Find where the given text appears and provide that cell's center as [x, y] coordinate. 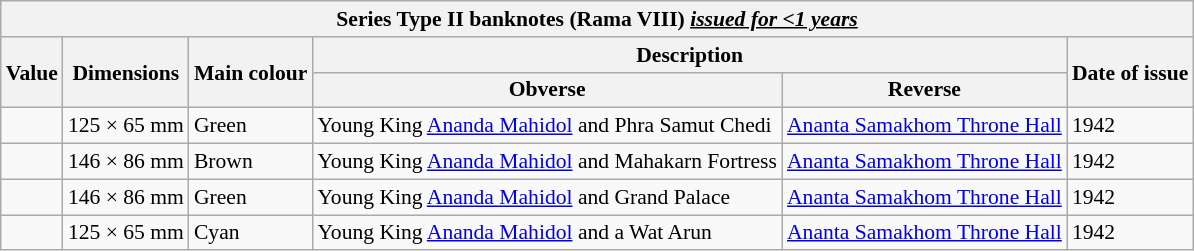
Description [689, 55]
Young King Ananda Mahidol and Mahakarn Fortress [547, 162]
Series Type II banknotes (Rama VIII) issued for <1 years [598, 19]
Young King Ananda Mahidol and Grand Palace [547, 197]
Young King Ananda Mahidol and Phra Samut Chedi [547, 126]
Date of issue [1130, 72]
Young King Ananda Mahidol and a Wat Arun [547, 233]
Cyan [250, 233]
Main colour [250, 72]
Dimensions [126, 72]
Value [32, 72]
Reverse [924, 90]
Obverse [547, 90]
Brown [250, 162]
